Capture the cell that displays the provided text and extract its [X, Y] central coordinate. 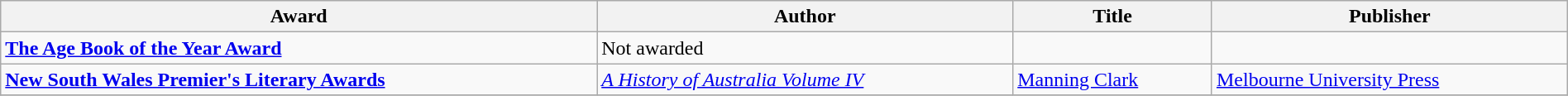
Publisher [1389, 17]
New South Wales Premier's Literary Awards [299, 79]
Manning Clark [1113, 79]
Award [299, 17]
A History of Australia Volume IV [806, 79]
Title [1113, 17]
Not awarded [806, 48]
Melbourne University Press [1389, 79]
The Age Book of the Year Award [299, 48]
Author [806, 17]
